Find where the given text appears and provide that cell's center as (X, Y) coordinate. 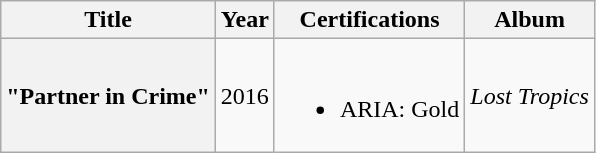
Lost Tropics (530, 96)
2016 (244, 96)
ARIA: Gold (369, 96)
"Partner in Crime" (108, 96)
Title (108, 20)
Album (530, 20)
Certifications (369, 20)
Year (244, 20)
